Return [X, Y] of the center of cell containing provided text 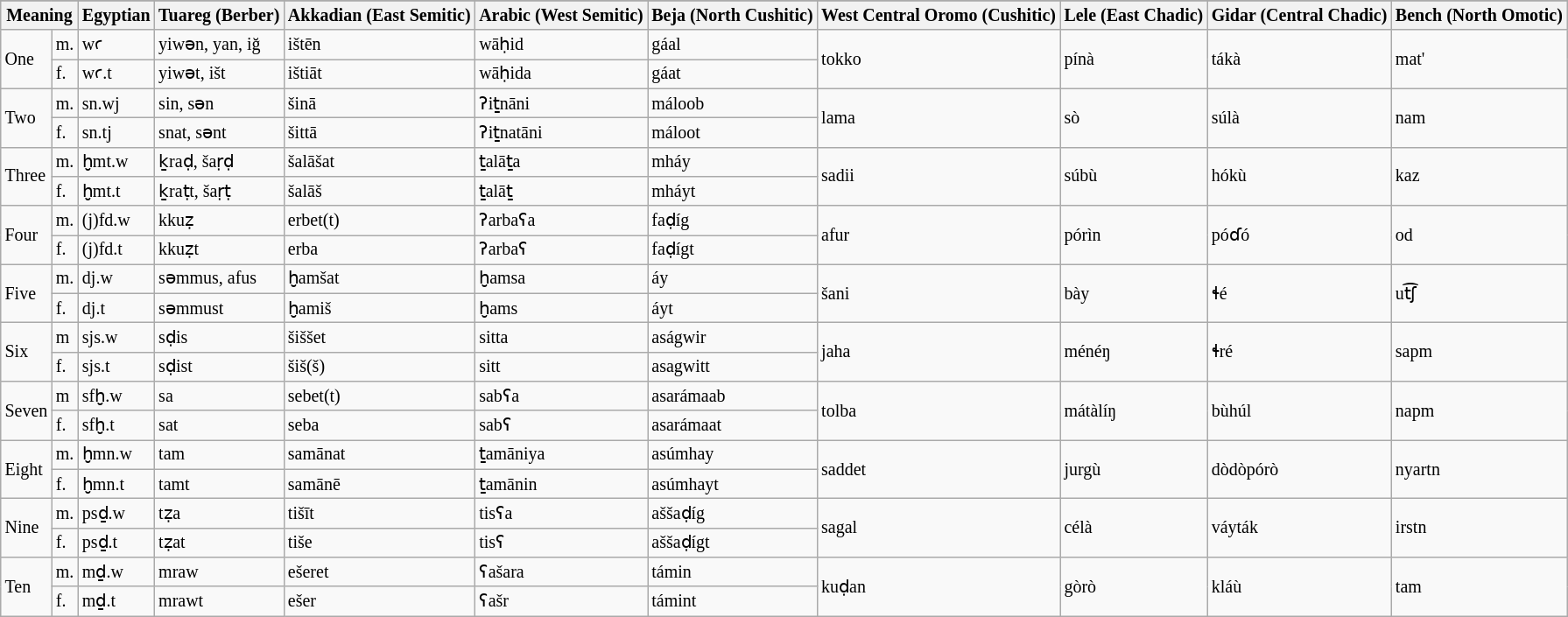
West Central Oromo (Cushitic) [939, 16]
aságwir [733, 338]
One [26, 60]
ḫamsa [560, 278]
tolba [939, 411]
wꜥ.t [116, 74]
saddet [939, 469]
áy [733, 278]
šalāš [379, 191]
asúmhay [733, 455]
samānat [379, 455]
sḍis [219, 338]
šiš(š) [379, 368]
ešeret [379, 572]
ʕašara [560, 572]
kaz [1479, 177]
Five [26, 294]
kkuẓ [219, 221]
jaha [939, 352]
Four [26, 235]
sn.wj [116, 103]
pínà [1134, 60]
Beja (North Cushitic) [733, 16]
ṯamāniya [560, 455]
Arabic (West Semitic) [560, 16]
Lele (East Chadic) [1134, 16]
Seven [26, 411]
ḵraṭt, šaṛṭ [219, 191]
sapm [1479, 352]
gáat [733, 74]
səmmus, afus [219, 278]
ṯalāṯ [560, 191]
Meaning [39, 16]
mḏ.w [116, 572]
nyartn [1479, 469]
Tuareg (Berber) [219, 16]
Gidar (Central Chadic) [1299, 16]
sitta [560, 338]
Akkadian (East Semitic) [379, 16]
napm [1479, 411]
tisʕa [560, 513]
célà [1134, 529]
wāḥid [560, 46]
ʔarbaʕa [560, 221]
sat [219, 425]
sfḫ.t [116, 425]
támint [733, 600]
aššaḍíg [733, 513]
nam [1479, 117]
psḏ.t [116, 543]
sjs.w [116, 338]
ḵraḍ, šaṛḍ [219, 161]
lama [939, 117]
máloob [733, 103]
tákà [1299, 60]
kláù [1299, 586]
psḏ.w [116, 513]
támin [733, 572]
ṯamānin [560, 485]
Nine [26, 529]
ḫamšat [379, 278]
(j)fd.t [116, 250]
hókù [1299, 177]
samānē [379, 485]
asarámaat [733, 425]
sḍist [219, 368]
asagwitt [733, 368]
sin, sən [219, 103]
ɬré [1299, 352]
mátàlíŋ [1134, 411]
pórìn [1134, 235]
seba [379, 425]
mraw [219, 572]
šittā [379, 133]
Two [26, 117]
šani [939, 294]
sò [1134, 117]
irstn [1479, 529]
Ten [26, 586]
jurgù [1134, 469]
ištēn [379, 46]
ʔiṯnāni [560, 103]
ḫams [560, 308]
aššaḍígt [733, 543]
səmmust [219, 308]
ešer [379, 600]
Eight [26, 469]
sabʕ [560, 425]
sitt [560, 368]
šinā [379, 103]
sagal [939, 529]
ištiāt [379, 74]
ḫmn.t [116, 485]
faḍígt [733, 250]
ʕašr [560, 600]
snat, sənt [219, 133]
ménéŋ [1134, 352]
ṯalāṯa [560, 161]
yiwət, išt [219, 74]
máloot [733, 133]
ut͡ʃ [1479, 294]
afur [939, 235]
ḫmn.w [116, 455]
tamt [219, 485]
sjs.t [116, 368]
sn.tj [116, 133]
sadii [939, 177]
sa [219, 396]
ʔiṯnatāni [560, 133]
dj.t [116, 308]
faḍíg [733, 221]
mat' [1479, 60]
kuḍan [939, 586]
ḫmt.w [116, 161]
áyt [733, 308]
Bench (North Omotic) [1479, 16]
mḏ.t [116, 600]
sabʕa [560, 396]
erba [379, 250]
mháy [733, 161]
Egyptian [116, 16]
tẓa [219, 513]
kkuẓt [219, 250]
sfḫ.w [116, 396]
tiše [379, 543]
bày [1134, 294]
tišīt [379, 513]
póɗó [1299, 235]
asúmhayt [733, 485]
wāḥida [560, 74]
váyták [1299, 529]
sebet(t) [379, 396]
Six [26, 352]
ḫmt.t [116, 191]
súlà [1299, 117]
dj.w [116, 278]
bùhúl [1299, 411]
tẓat [219, 543]
Three [26, 177]
gáal [733, 46]
ɬé [1299, 294]
(j)fd.w [116, 221]
yiwən, yan, iğ [219, 46]
mháyt [733, 191]
erbet(t) [379, 221]
tokko [939, 60]
šiššet [379, 338]
od [1479, 235]
tisʕ [560, 543]
mrawt [219, 600]
asarámaab [733, 396]
gòrò [1134, 586]
súbù [1134, 177]
šalāšat [379, 161]
dòdòpórò [1299, 469]
ḫamiš [379, 308]
wꜥ [116, 46]
ʔarbaʕ [560, 250]
